Capture the cell that displays the provided text and extract its [x, y] central coordinate. 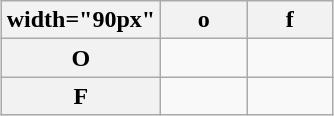
O [80, 58]
o [204, 20]
f [290, 20]
width="90px" [80, 20]
F [80, 96]
